Provide the [x, y] coordinate of the cell's center where the given text is located.  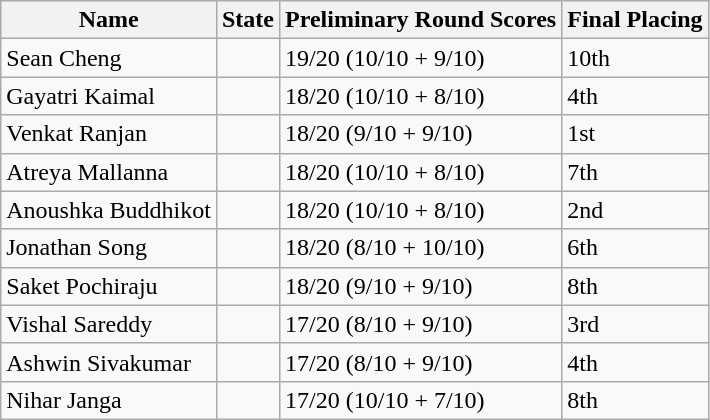
Name [109, 20]
Venkat Ranjan [109, 134]
Vishal Sareddy [109, 324]
Final Placing [635, 20]
1st [635, 134]
State [248, 20]
2nd [635, 210]
18/20 (8/10 + 10/10) [421, 248]
19/20 (10/10 + 9/10) [421, 58]
7th [635, 172]
17/20 (10/10 + 7/10) [421, 400]
Sean Cheng [109, 58]
3rd [635, 324]
Jonathan Song [109, 248]
Preliminary Round Scores [421, 20]
Gayatri Kaimal [109, 96]
Anoushka Buddhikot [109, 210]
10th [635, 58]
Atreya Mallanna [109, 172]
Ashwin Sivakumar [109, 362]
6th [635, 248]
Saket Pochiraju [109, 286]
Nihar Janga [109, 400]
